Determine the (X, Y) coordinate at the center of the cell enclosing the given text.  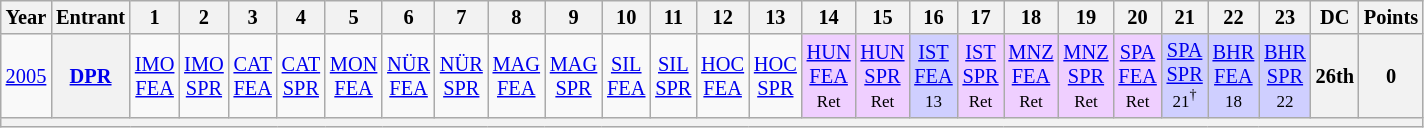
Entrant (90, 17)
MAGSPR (574, 76)
0 (1391, 76)
HOCFEA (722, 76)
MNZFEARet (1032, 76)
16 (933, 17)
11 (673, 17)
DPR (90, 76)
SPAFEARet (1137, 76)
26th (1335, 76)
7 (462, 17)
2005 (26, 76)
NÜRFEA (408, 76)
18 (1032, 17)
4 (301, 17)
CATFEA (253, 76)
CATSPR (301, 76)
HUNSPRRet (883, 76)
10 (626, 17)
23 (1285, 17)
15 (883, 17)
SILSPR (673, 76)
ISTFEA13 (933, 76)
MONFEA (354, 76)
IMOSPR (204, 76)
9 (574, 17)
HOCSPR (776, 76)
12 (722, 17)
NÜRSPR (462, 76)
21 (1185, 17)
20 (1137, 17)
BHRFEA18 (1234, 76)
IMOFEA (154, 76)
Points (1391, 17)
ISTSPRRet (981, 76)
3 (253, 17)
SPASPR21† (1185, 76)
6 (408, 17)
13 (776, 17)
1 (154, 17)
HUNFEARet (829, 76)
14 (829, 17)
MNZSPRRet (1086, 76)
SILFEA (626, 76)
5 (354, 17)
8 (516, 17)
Year (26, 17)
DC (1335, 17)
2 (204, 17)
22 (1234, 17)
BHRSPR22 (1285, 76)
MAGFEA (516, 76)
17 (981, 17)
19 (1086, 17)
